Find where the given text appears and provide that cell's center as (X, Y) coordinate. 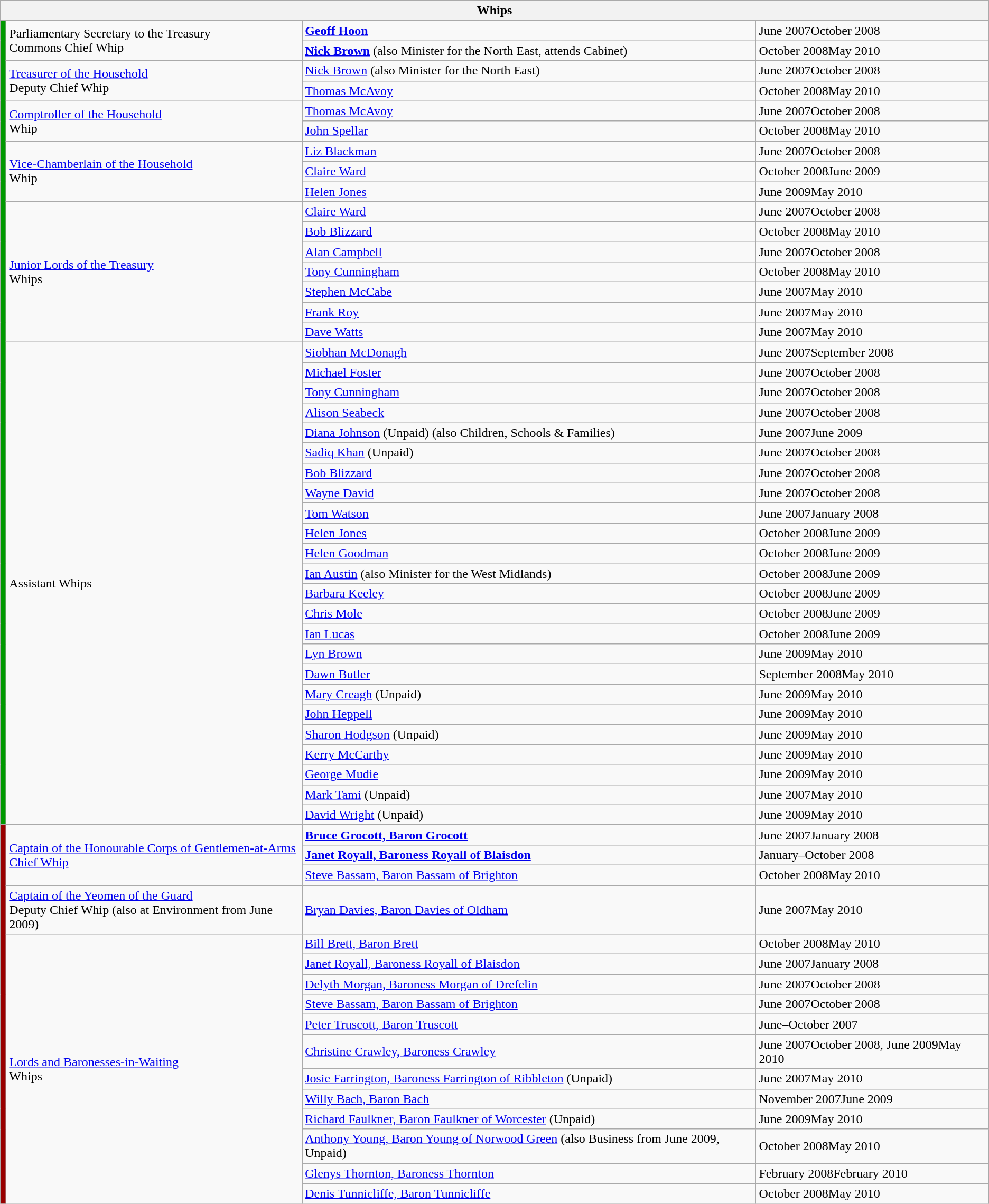
Liz Blackman (529, 151)
Anthony Young, Baron Young of Norwood Green (also Business from June 2009, Unpaid) (529, 1146)
Diana Johnson (Unpaid) (also Children, Schools & Families) (529, 433)
Tom Watson (529, 513)
June 2007October 2008, June 2009May 2010 (872, 1051)
Bill Brett, Baron Brett (529, 944)
Frank Roy (529, 312)
Denis Tunnicliffe, Baron Tunnicliffe (529, 1193)
Bryan Davies, Baron Davies of Oldham (529, 910)
Captain of the Yeomen of the GuardDeputy Chief Whip (also at Environment from June 2009) (154, 910)
Lyn Brown (529, 654)
Siobhan McDonagh (529, 352)
Josie Farrington, Baroness Farrington of Ribbleton (Unpaid) (529, 1079)
Alison Seabeck (529, 413)
Sadiq Khan (Unpaid) (529, 453)
Helen Goodman (529, 553)
Lords and Baronesses-in-WaitingWhips (154, 1069)
Assistant Whips (154, 584)
Christine Crawley, Baroness Crawley (529, 1051)
Bruce Grocott, Baron Grocott (529, 835)
Geoff Hoon (529, 31)
November 2007June 2009 (872, 1099)
Alan Campbell (529, 252)
June 2007September 2008 (872, 352)
John Spellar (529, 131)
Mary Creagh (Unpaid) (529, 694)
Junior Lords of the TreasuryWhips (154, 272)
David Wright (Unpaid) (529, 815)
February 2008February 2010 (872, 1173)
Peter Truscott, Baron Truscott (529, 1024)
Comptroller of the HouseholdWhip (154, 121)
George Mudie (529, 774)
Wayne David (529, 493)
Kerry McCarthy (529, 754)
Stephen McCabe (529, 292)
Captain of the Honourable Corps of Gentlemen-at-ArmsChief Whip (154, 855)
Nick Brown (also Minister for the North East, attends Cabinet) (529, 51)
Richard Faulkner, Baron Faulkner of Worcester (Unpaid) (529, 1119)
Vice-Chamberlain of the HouseholdWhip (154, 171)
Treasurer of the HouseholdDeputy Chief Whip (154, 81)
Mark Tami (Unpaid) (529, 795)
Dawn Butler (529, 674)
Glenys Thornton, Baroness Thornton (529, 1173)
Chris Mole (529, 614)
Delyth Morgan, Baroness Morgan of Drefelin (529, 984)
January–October 2008 (872, 855)
September 2008May 2010 (872, 674)
Sharon Hodgson (Unpaid) (529, 734)
June–October 2007 (872, 1024)
Parliamentary Secretary to the TreasuryCommons Chief Whip (154, 41)
June 2007June 2009 (872, 433)
Willy Bach, Baron Bach (529, 1099)
Dave Watts (529, 332)
Ian Lucas (529, 634)
Michael Foster (529, 372)
Nick Brown (also Minister for the North East) (529, 71)
Barbara Keeley (529, 594)
John Heppell (529, 714)
Whips (494, 11)
Ian Austin (also Minister for the West Midlands) (529, 573)
